Determine the (x, y) coordinate at the center of the cell enclosing the given text.  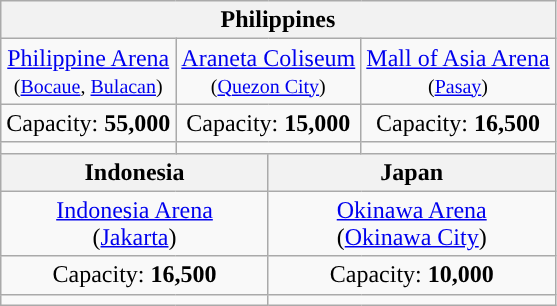
Indonesia Arena(Jakarta) (135, 224)
Japan (412, 172)
Araneta Coliseum(Quezon City) (268, 72)
Okinawa Arena(Okinawa City) (412, 224)
Capacity: 15,000 (268, 123)
Indonesia (135, 172)
Capacity: 10,000 (412, 275)
Mall of Asia Arena(Pasay) (458, 72)
Philippine Arena(Bocaue, Bulacan) (88, 72)
Capacity: 55,000 (88, 123)
Philippines (278, 20)
